Return the [x, y] coordinate for the center point of the cell that contains the specified text.  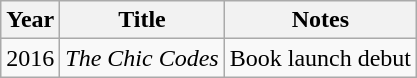
Title [142, 20]
2016 [30, 58]
Year [30, 20]
Book launch debut [320, 58]
The Chic Codes [142, 58]
Notes [320, 20]
